Detect which cell encompasses the target text, then output its [X, Y] center coordinate. 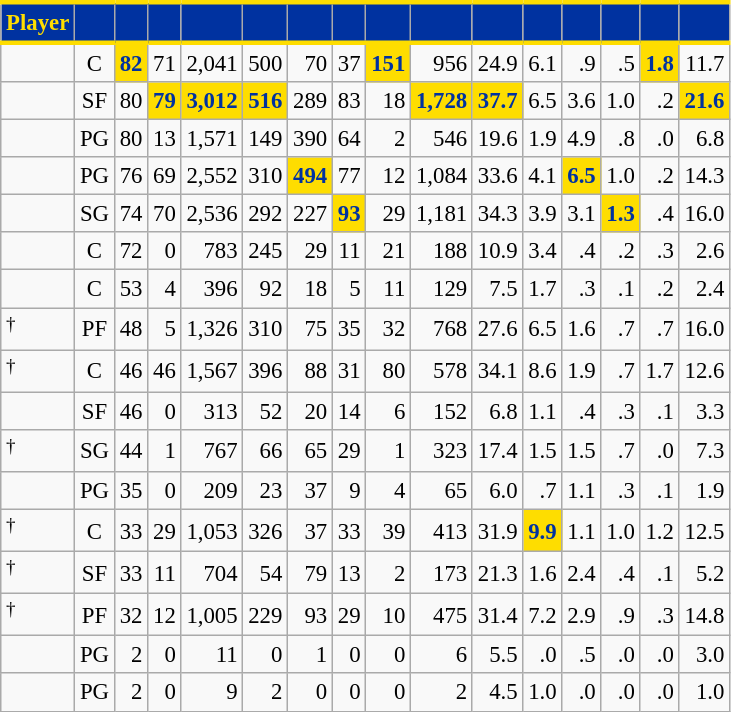
767 [212, 451]
494 [310, 176]
1.8 [660, 62]
129 [442, 289]
37.7 [497, 101]
1,728 [442, 101]
12.5 [704, 530]
74 [130, 214]
956 [442, 62]
3,012 [212, 101]
12.6 [704, 371]
20 [310, 411]
209 [212, 491]
152 [442, 411]
4.1 [542, 176]
4.9 [582, 139]
323 [442, 451]
92 [266, 289]
3.6 [582, 101]
390 [310, 139]
34.3 [497, 214]
5.5 [497, 655]
1,326 [212, 329]
72 [130, 251]
14.8 [704, 615]
.8 [620, 139]
151 [388, 62]
21 [388, 251]
1.2 [660, 530]
64 [348, 139]
7.5 [497, 289]
14 [348, 411]
6.1 [542, 62]
1,567 [212, 371]
48 [130, 329]
313 [212, 411]
3.0 [704, 655]
7.2 [542, 615]
27.6 [497, 329]
77 [348, 176]
1,053 [212, 530]
516 [266, 101]
292 [266, 214]
1,005 [212, 615]
3.9 [542, 214]
704 [212, 573]
9.9 [542, 530]
2,536 [212, 214]
21.3 [497, 573]
2.6 [704, 251]
69 [164, 176]
768 [442, 329]
4.5 [497, 693]
3.3 [704, 411]
17.4 [497, 451]
10 [388, 615]
149 [266, 139]
229 [266, 615]
75 [310, 329]
2.9 [582, 615]
34.1 [497, 371]
3.1 [582, 214]
1,571 [212, 139]
326 [266, 530]
8.6 [542, 371]
500 [266, 62]
Player [38, 22]
33.6 [497, 176]
173 [442, 573]
1.3 [620, 214]
6.0 [497, 491]
2,552 [212, 176]
14.3 [704, 176]
413 [442, 530]
31.4 [497, 615]
23 [266, 491]
76 [130, 176]
19.6 [497, 139]
21.6 [704, 101]
227 [310, 214]
5.2 [704, 573]
82 [130, 62]
66 [266, 451]
83 [348, 101]
10.9 [497, 251]
578 [442, 371]
188 [442, 251]
54 [266, 573]
11.7 [704, 62]
2,041 [212, 62]
31 [348, 371]
39 [388, 530]
1,181 [442, 214]
7.3 [704, 451]
52 [266, 411]
1,084 [442, 176]
44 [130, 451]
53 [130, 289]
71 [164, 62]
289 [310, 101]
3.4 [542, 251]
546 [442, 139]
88 [310, 371]
24.9 [497, 62]
475 [442, 615]
783 [212, 251]
245 [266, 251]
31.9 [497, 530]
